Find where the given text appears and provide that cell's center as (X, Y) coordinate. 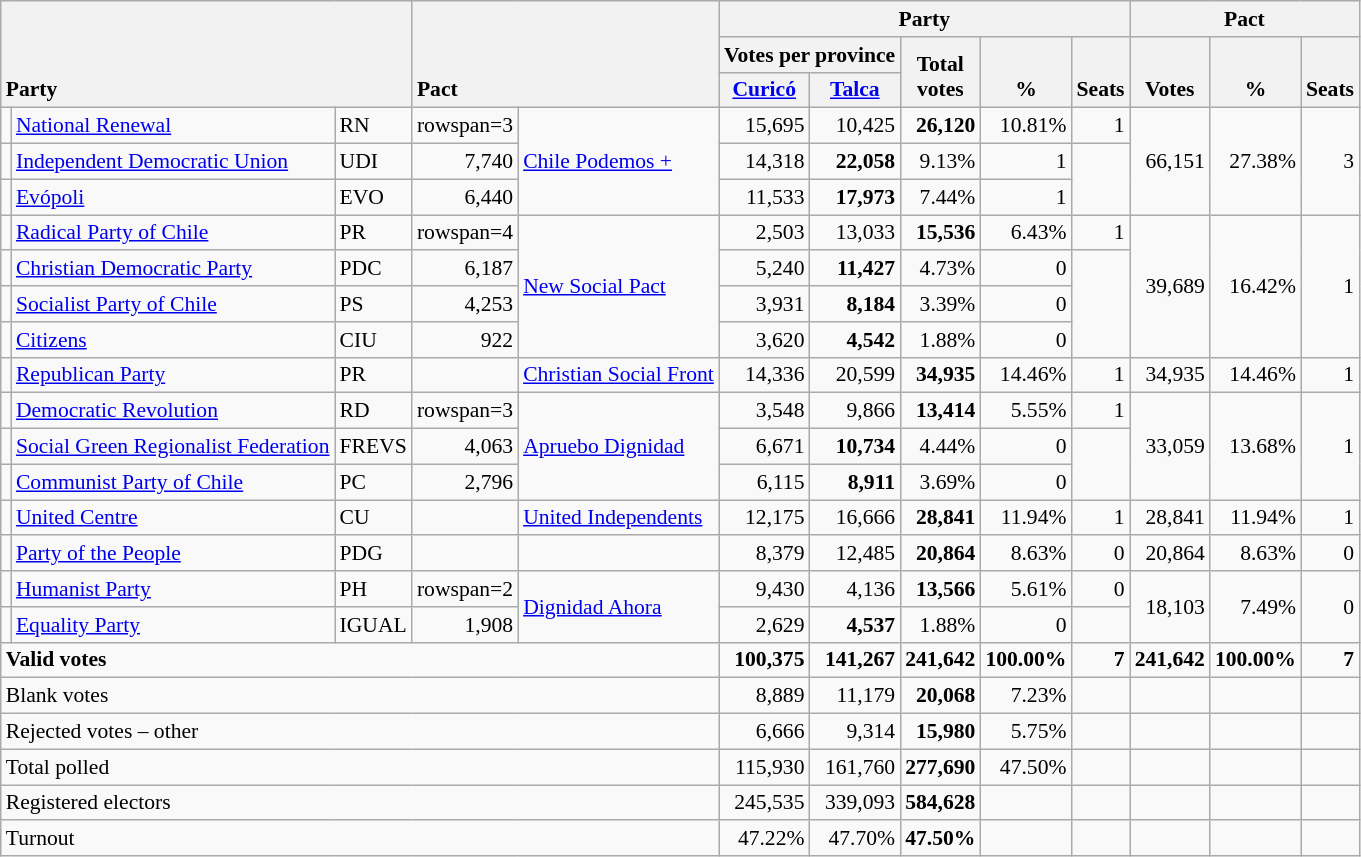
13,033 (856, 233)
2,503 (764, 233)
11,427 (856, 269)
Social Green Regionalist Federation (173, 447)
11,533 (764, 197)
10,425 (856, 126)
6,440 (465, 197)
9.13% (940, 162)
47.22% (764, 839)
4,537 (856, 625)
RD (374, 411)
4,253 (465, 304)
9,430 (764, 589)
141,267 (856, 660)
15,980 (940, 732)
Chile Podemos + (618, 162)
4,542 (856, 340)
Dignidad Ahora (618, 606)
22,058 (856, 162)
4,136 (856, 589)
115,930 (764, 767)
8,184 (856, 304)
EVO (374, 197)
Votes per province (810, 55)
339,093 (856, 803)
3 (1330, 162)
16.42% (1256, 286)
Talca (856, 90)
IGUAL (374, 625)
Socialist Party of Chile (173, 304)
13,414 (940, 411)
Rejected votes – other (360, 732)
CIU (374, 340)
United Centre (173, 518)
11,179 (856, 696)
PC (374, 482)
3,548 (764, 411)
1,908 (465, 625)
4.44% (940, 447)
14,336 (764, 375)
Radical Party of Chile (173, 233)
7.23% (1026, 696)
Independent Democratic Union (173, 162)
584,628 (940, 803)
10.81% (1026, 126)
100,375 (764, 660)
UDI (374, 162)
20,068 (940, 696)
Votes (1170, 72)
26,120 (940, 126)
245,535 (764, 803)
39,689 (1170, 286)
47.70% (856, 839)
9,866 (856, 411)
3.39% (940, 304)
PS (374, 304)
Total polled (360, 767)
National Renewal (173, 126)
10,734 (856, 447)
7.44% (940, 197)
7,740 (465, 162)
Democratic Revolution (173, 411)
PDG (374, 554)
FREVS (374, 447)
PDC (374, 269)
8,911 (856, 482)
Party of the People (173, 554)
Totalvotes (940, 72)
Curicó (764, 90)
Evópoli (173, 197)
Communist Party of Chile (173, 482)
161,760 (856, 767)
277,690 (940, 767)
7.49% (1256, 606)
Humanist Party (173, 589)
2,796 (465, 482)
2,629 (764, 625)
6.43% (1026, 233)
Valid votes (360, 660)
6,115 (764, 482)
13.68% (1256, 446)
United Independents (618, 518)
8,889 (764, 696)
PH (374, 589)
5.55% (1026, 411)
Registered electors (360, 803)
922 (465, 340)
15,536 (940, 233)
RN (374, 126)
Equality Party (173, 625)
20,599 (856, 375)
14,318 (764, 162)
4.73% (940, 269)
5,240 (764, 269)
6,671 (764, 447)
3,931 (764, 304)
17,973 (856, 197)
12,485 (856, 554)
New Social Pact (618, 286)
8,379 (764, 554)
16,666 (856, 518)
Citizens (173, 340)
6,187 (465, 269)
Blank votes (360, 696)
rowspan=2 (465, 589)
Republican Party (173, 375)
Christian Social Front (618, 375)
rowspan=4 (465, 233)
5.61% (1026, 589)
4,063 (465, 447)
CU (374, 518)
5.75% (1026, 732)
6,666 (764, 732)
Christian Democratic Party (173, 269)
12,175 (764, 518)
9,314 (856, 732)
15,695 (764, 126)
Apruebo Dignidad (618, 446)
27.38% (1256, 162)
3,620 (764, 340)
3.69% (940, 482)
66,151 (1170, 162)
13,566 (940, 589)
18,103 (1170, 606)
33,059 (1170, 446)
Turnout (360, 839)
